Output the [X, Y] coordinate of the center of the cell containing the given text.  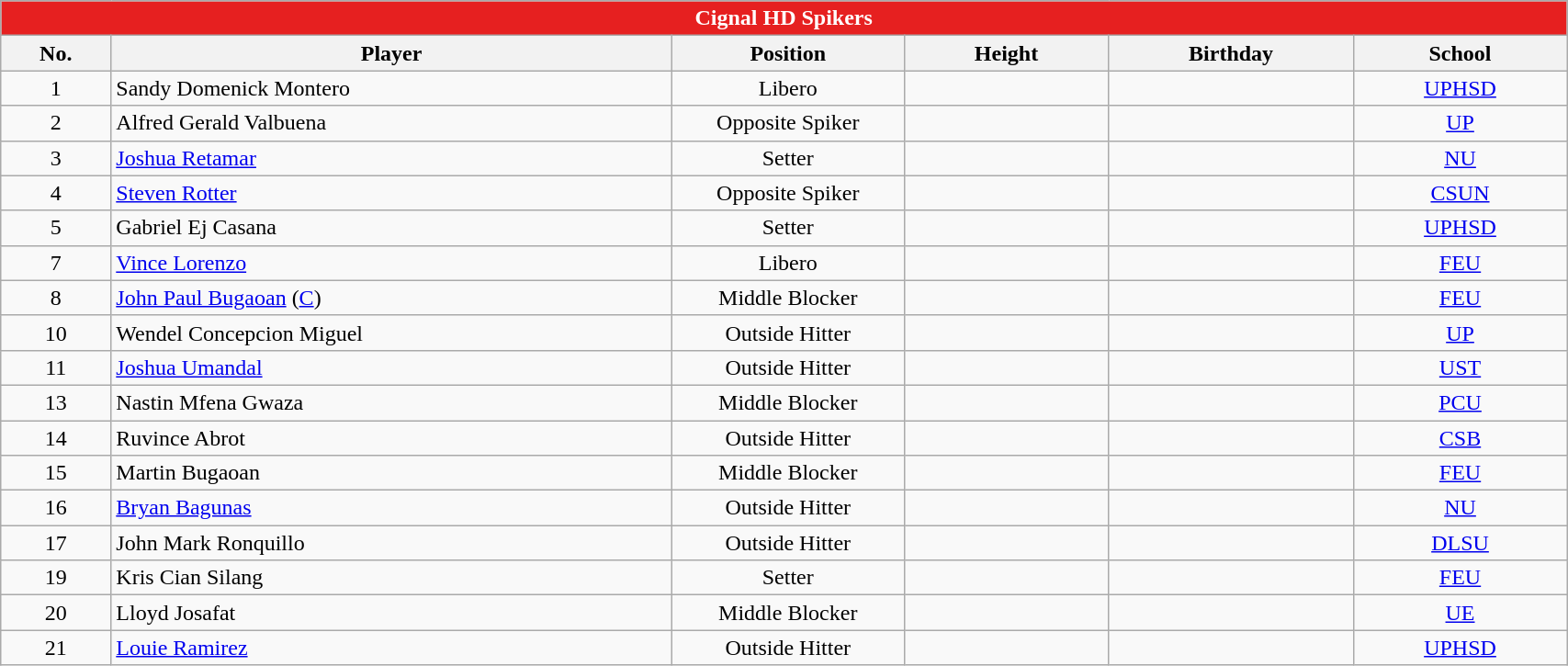
3 [56, 158]
John Paul Bugaoan (C) [391, 298]
DLSU [1460, 543]
16 [56, 508]
CSUN [1460, 193]
Joshua Retamar [391, 158]
5 [56, 228]
Player [391, 53]
Alfred Gerald Valbuena [391, 123]
Cignal HD Spikers [784, 18]
19 [56, 578]
Joshua Umandal [391, 367]
CSB [1460, 438]
Louie Ramirez [391, 648]
Vince Lorenzo [391, 263]
No. [56, 53]
Sandy Domenick Montero [391, 88]
21 [56, 648]
4 [56, 193]
Lloyd Josafat [391, 613]
Wendel Concepcion Miguel [391, 333]
Gabriel Ej Casana [391, 228]
UST [1460, 367]
PCU [1460, 402]
Martin Bugaoan [391, 473]
7 [56, 263]
UE [1460, 613]
10 [56, 333]
2 [56, 123]
Bryan Bagunas [391, 508]
Nastin Mfena Gwaza [391, 402]
Ruvince Abrot [391, 438]
1 [56, 88]
8 [56, 298]
15 [56, 473]
Kris Cian Silang [391, 578]
11 [56, 367]
Position [788, 53]
Height [1007, 53]
School [1460, 53]
20 [56, 613]
17 [56, 543]
Steven Rotter [391, 193]
14 [56, 438]
John Mark Ronquillo [391, 543]
Birthday [1231, 53]
13 [56, 402]
